Capture the cell that displays the provided text and extract its [x, y] central coordinate. 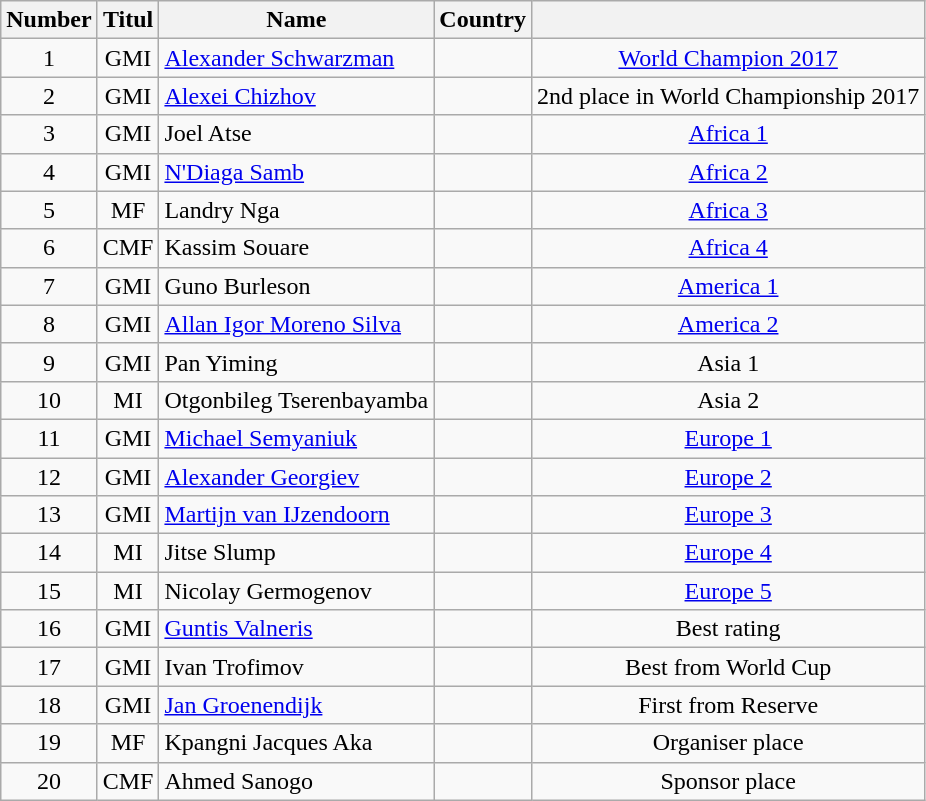
13 [49, 515]
Kpangni Jacques Aka [296, 743]
Guntis Valneris [296, 629]
2 [49, 96]
First from Reserve [728, 705]
Allan Igor Moreno Silva [296, 324]
Europe 1 [728, 438]
20 [49, 781]
N'Diaga Samb [296, 172]
Name [296, 20]
America 2 [728, 324]
19 [49, 743]
Guno Burleson [296, 286]
4 [49, 172]
Asia 2 [728, 400]
Joel Atse [296, 134]
Nicolay Germogenov [296, 591]
Landry Nga [296, 210]
Kassim Souare [296, 248]
Organiser place [728, 743]
12 [49, 477]
Michael Semyaniuk [296, 438]
Martijn van IJzendoorn [296, 515]
World Champion 2017 [728, 58]
Alexander Georgiev [296, 477]
America 1 [728, 286]
2nd place in World Championship 2017 [728, 96]
3 [49, 134]
Ahmed Sanogo [296, 781]
Alexei Chizhov [296, 96]
14 [49, 553]
10 [49, 400]
Sponsor place [728, 781]
Alexander Schwarzman [296, 58]
Ivan Trofimov [296, 667]
1 [49, 58]
Country [483, 20]
18 [49, 705]
Jan Groenendijk [296, 705]
Africa 1 [728, 134]
Europe 2 [728, 477]
7 [49, 286]
Titul [128, 20]
Best from World Cup [728, 667]
Europe 5 [728, 591]
8 [49, 324]
Jitse Slump [296, 553]
9 [49, 362]
15 [49, 591]
17 [49, 667]
11 [49, 438]
Africa 3 [728, 210]
Asia 1 [728, 362]
Number [49, 20]
5 [49, 210]
Africa 2 [728, 172]
Europe 4 [728, 553]
Otgonbileg Tserenbayamba [296, 400]
6 [49, 248]
Pan Yiming [296, 362]
Best rating [728, 629]
16 [49, 629]
Europe 3 [728, 515]
Africa 4 [728, 248]
